Determine the (X, Y) coordinate at the center of the cell enclosing the given text.  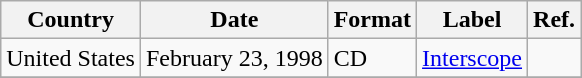
Interscope (472, 58)
February 23, 1998 (234, 58)
Format (372, 20)
Ref. (554, 20)
Country (71, 20)
United States (71, 58)
CD (372, 58)
Date (234, 20)
Label (472, 20)
